Return (x, y) of the center of cell containing provided text 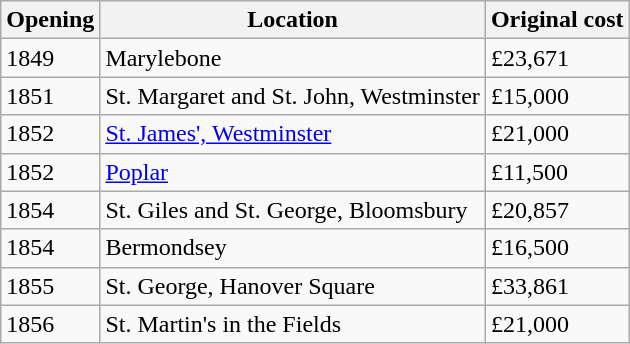
£11,500 (557, 172)
Original cost (557, 20)
1849 (50, 58)
St. Martin's in the Fields (293, 324)
St. Margaret and St. John, Westminster (293, 96)
1856 (50, 324)
St. James', Westminster (293, 134)
St. George, Hanover Square (293, 286)
£15,000 (557, 96)
£33,861 (557, 286)
£16,500 (557, 248)
1851 (50, 96)
£23,671 (557, 58)
Opening (50, 20)
Poplar (293, 172)
£20,857 (557, 210)
Marylebone (293, 58)
Location (293, 20)
1855 (50, 286)
St. Giles and St. George, Bloomsbury (293, 210)
Bermondsey (293, 248)
